Provide the (X, Y) coordinate of the cell's center where the given text is located.  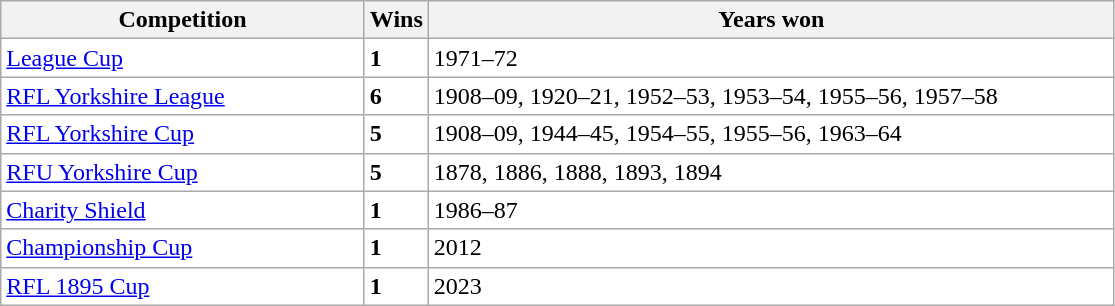
1908–09, 1944–45, 1954–55, 1955–56, 1963–64 (771, 134)
RFU Yorkshire Cup (183, 172)
1908–09, 1920–21, 1952–53, 1953–54, 1955–56, 1957–58 (771, 96)
1986–87 (771, 210)
2023 (771, 286)
1878, 1886, 1888, 1893, 1894 (771, 172)
6 (396, 96)
RFL 1895 Cup (183, 286)
Championship Cup (183, 248)
RFL Yorkshire League (183, 96)
2012 (771, 248)
League Cup (183, 58)
RFL Yorkshire Cup (183, 134)
Wins (396, 20)
1971–72 (771, 58)
Charity Shield (183, 210)
Competition (183, 20)
Years won (771, 20)
